Identify which cell holds the provided text, then report its (X, Y) central coordinate. 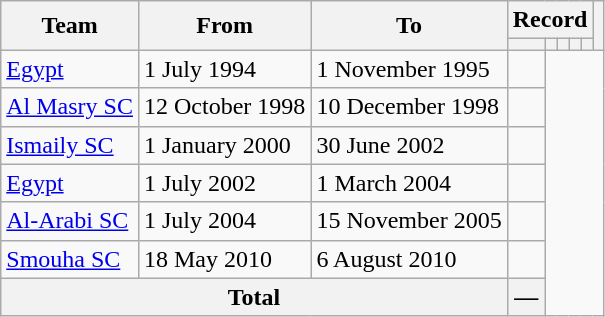
1 July 1994 (224, 69)
To (409, 26)
— (526, 297)
Total (254, 297)
12 October 1998 (224, 107)
Team (70, 26)
Smouha SC (70, 259)
Ismaily SC (70, 145)
Record (550, 20)
1 March 2004 (409, 183)
Al Masry SC (70, 107)
1 July 2004 (224, 221)
18 May 2010 (224, 259)
1 July 2002 (224, 183)
10 December 1998 (409, 107)
1 November 1995 (409, 69)
15 November 2005 (409, 221)
6 August 2010 (409, 259)
From (224, 26)
1 January 2000 (224, 145)
Al-Arabi SC (70, 221)
30 June 2002 (409, 145)
